Search for the cell housing the specified text and yield its [X, Y] center coordinate. 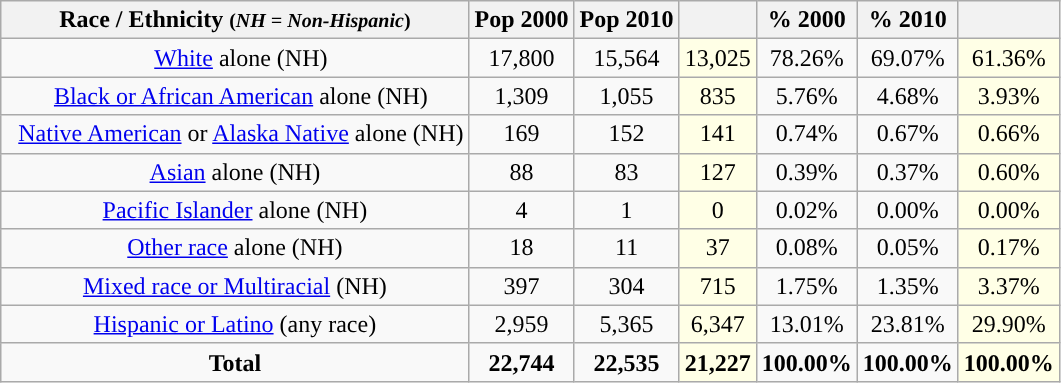
0.66% [1008, 134]
23.81% [908, 324]
22,744 [522, 362]
29.90% [1008, 324]
2,959 [522, 324]
Pop 2000 [522, 20]
304 [626, 286]
1,309 [522, 96]
22,535 [626, 362]
0.60% [1008, 172]
White alone (NH) [235, 58]
1 [626, 210]
4.68% [908, 96]
0.05% [908, 248]
0.08% [806, 248]
18 [522, 248]
21,227 [718, 362]
Other race alone (NH) [235, 248]
1,055 [626, 96]
141 [718, 134]
13.01% [806, 324]
0.67% [908, 134]
0.37% [908, 172]
0.74% [806, 134]
3.93% [1008, 96]
61.36% [1008, 58]
4 [522, 210]
Black or African American alone (NH) [235, 96]
Native American or Alaska Native alone (NH) [235, 134]
Mixed race or Multiracial (NH) [235, 286]
17,800 [522, 58]
88 [522, 172]
% 2010 [908, 20]
13,025 [718, 58]
1.35% [908, 286]
152 [626, 134]
83 [626, 172]
3.37% [1008, 286]
835 [718, 96]
6,347 [718, 324]
Race / Ethnicity (NH = Non-Hispanic) [235, 20]
715 [718, 286]
1.75% [806, 286]
127 [718, 172]
0.39% [806, 172]
0.02% [806, 210]
5.76% [806, 96]
78.26% [806, 58]
37 [718, 248]
0 [718, 210]
Hispanic or Latino (any race) [235, 324]
169 [522, 134]
% 2000 [806, 20]
11 [626, 248]
5,365 [626, 324]
Pacific Islander alone (NH) [235, 210]
Pop 2010 [626, 20]
397 [522, 286]
Total [235, 362]
0.17% [1008, 248]
Asian alone (NH) [235, 172]
69.07% [908, 58]
15,564 [626, 58]
